For the text-containing cell, return its midpoint in (X, Y) coordinate format. 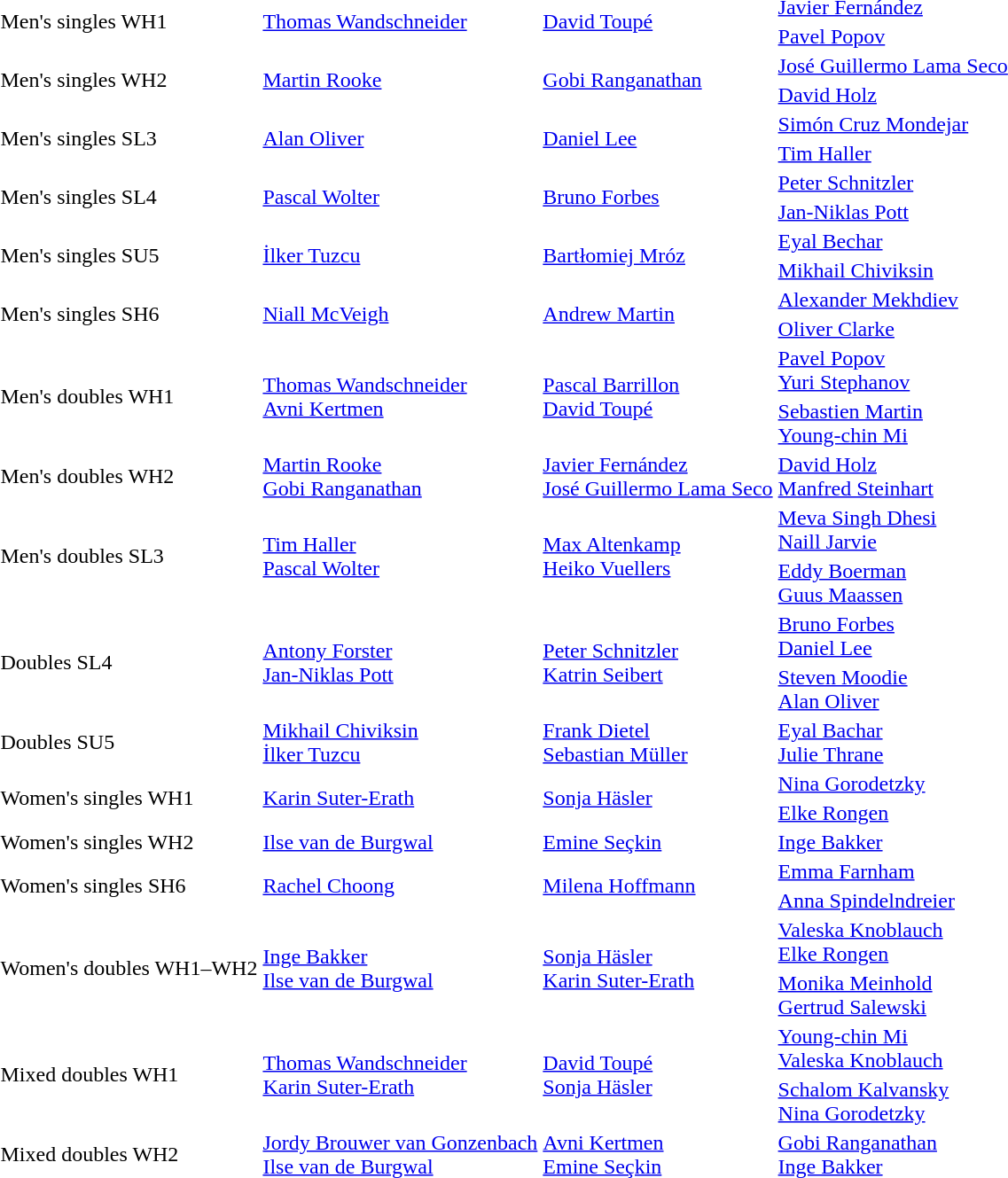
Karin Suter-Erath (401, 798)
Sonja Häsler Karin Suter-Erath (658, 968)
Martin Rooke (401, 80)
Thomas Wandschneider Avni Kertmen (401, 397)
Alan Oliver (401, 138)
Gobi Ranganathan (658, 80)
Thomas Wandschneider Karin Suter-Erath (401, 1074)
Emine Seçkin (658, 842)
İlker Tuzcu (401, 255)
Mikhail Chiviksin İlker Tuzcu (401, 743)
Javier Fernández José Guillermo Lama Seco (658, 477)
Frank Dietel Sebastian Müller (658, 743)
Sonja Häsler (658, 798)
Max Altenkamp Heiko Vuellers (658, 557)
Peter Schnitzler Katrin Seibert (658, 663)
Daniel Lee (658, 138)
Ilse van de Burgwal (401, 842)
David Toupé Sonja Häsler (658, 1074)
Milena Hoffmann (658, 886)
Pascal Barrillon David Toupé (658, 397)
Bruno Forbes (658, 197)
Inge Bakker Ilse van de Burgwal (401, 968)
Niall McVeigh (401, 314)
Andrew Martin (658, 314)
Martin Rooke Gobi Ranganathan (401, 477)
Pascal Wolter (401, 197)
Antony Forster Jan-Niklas Pott (401, 663)
Bartłomiej Mróz (658, 255)
Rachel Choong (401, 886)
Tim Haller Pascal Wolter (401, 557)
